Search for the cell housing the specified text and yield its (X, Y) center coordinate. 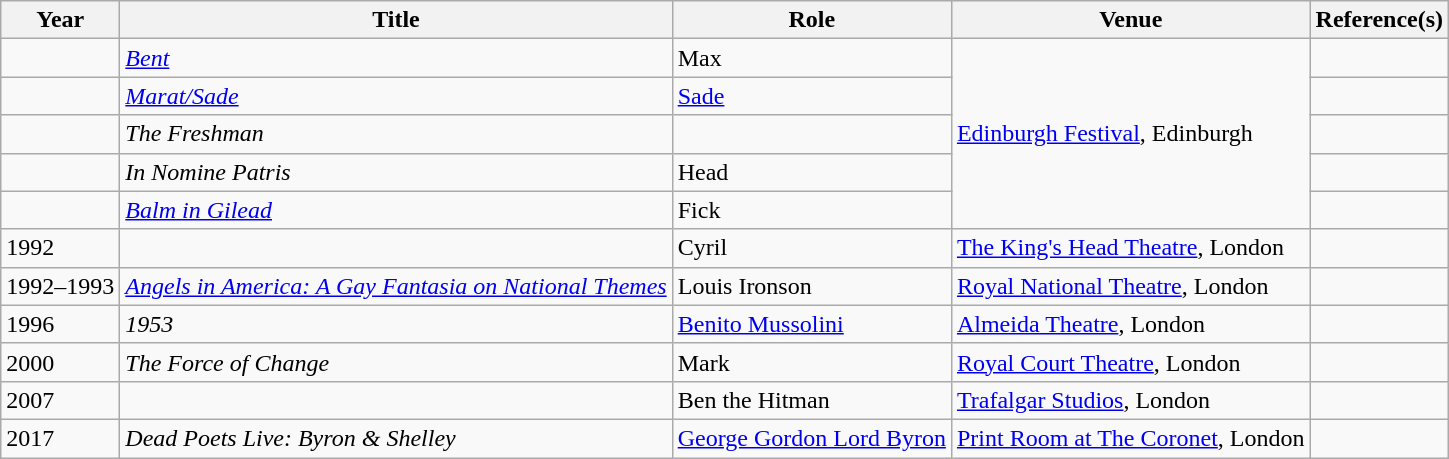
2000 (60, 362)
Max (812, 58)
The Freshman (396, 134)
Cyril (812, 248)
Bent (396, 58)
Print Room at The Coronet, London (1130, 438)
The King's Head Theatre, London (1130, 248)
Marat/Sade (396, 96)
Reference(s) (1380, 20)
Mark (812, 362)
Year (60, 20)
Royal National Theatre, London (1130, 286)
Fick (812, 210)
Almeida Theatre, London (1130, 324)
1992 (60, 248)
Angels in America: A Gay Fantasia on National Themes (396, 286)
Louis Ironson (812, 286)
2017 (60, 438)
Sade (812, 96)
Ben the Hitman (812, 400)
George Gordon Lord Byron (812, 438)
2007 (60, 400)
Dead Poets Live: Byron & Shelley (396, 438)
Trafalgar Studios, London (1130, 400)
Benito Mussolini (812, 324)
Role (812, 20)
The Force of Change (396, 362)
Title (396, 20)
In Nomine Patris (396, 172)
1992–1993 (60, 286)
Edinburgh Festival, Edinburgh (1130, 134)
Royal Court Theatre, London (1130, 362)
1953 (396, 324)
1996 (60, 324)
Balm in Gilead (396, 210)
Head (812, 172)
Venue (1130, 20)
